Determine the (x, y) coordinate at the center of the cell enclosing the given text.  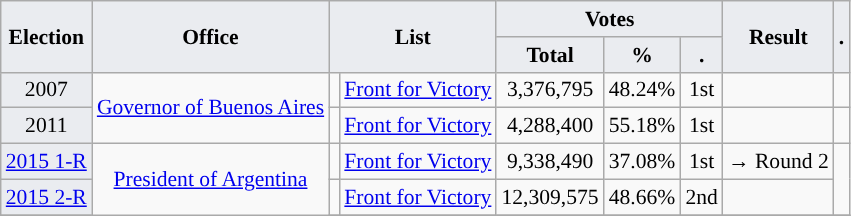
4,288,400 (550, 126)
Governor of Buenos Aires (210, 108)
12,309,575 (550, 197)
48.66% (642, 197)
→ Round 2 (778, 162)
55.18% (642, 126)
Votes (609, 19)
Total (550, 55)
2nd (702, 197)
List (412, 36)
3,376,795 (550, 90)
2007 (46, 90)
Result (778, 36)
2011 (46, 126)
President of Argentina (210, 180)
% (642, 55)
2015 1-R (46, 162)
2015 2-R (46, 197)
Election (46, 36)
Office (210, 36)
48.24% (642, 90)
9,338,490 (550, 162)
37.08% (642, 162)
